Capture the cell that displays the provided text and extract its [X, Y] central coordinate. 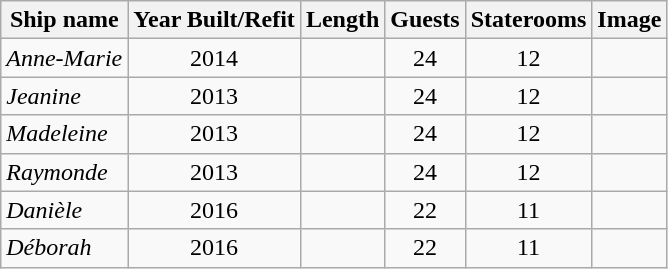
Ship name [64, 20]
Raymonde [64, 172]
Length [342, 20]
Madeleine [64, 134]
Jeanine [64, 96]
Déborah [64, 248]
Year Built/Refit [214, 20]
Anne-Marie [64, 58]
Guests [425, 20]
2014 [214, 58]
Staterooms [528, 20]
Image [630, 20]
Danièle [64, 210]
